Output the (x, y) coordinate of the center of the cell containing the given text.  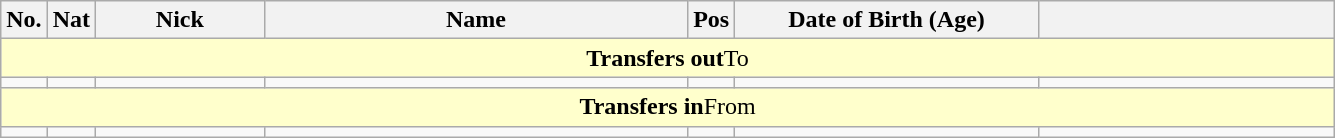
Pos (712, 20)
Nat (71, 20)
Date of Birth (Age) (887, 20)
No. (24, 20)
Transfers outTo (668, 58)
Nick (180, 20)
Name (476, 20)
Transfers inFrom (668, 107)
